Capture the cell that displays the provided text and extract its (x, y) central coordinate. 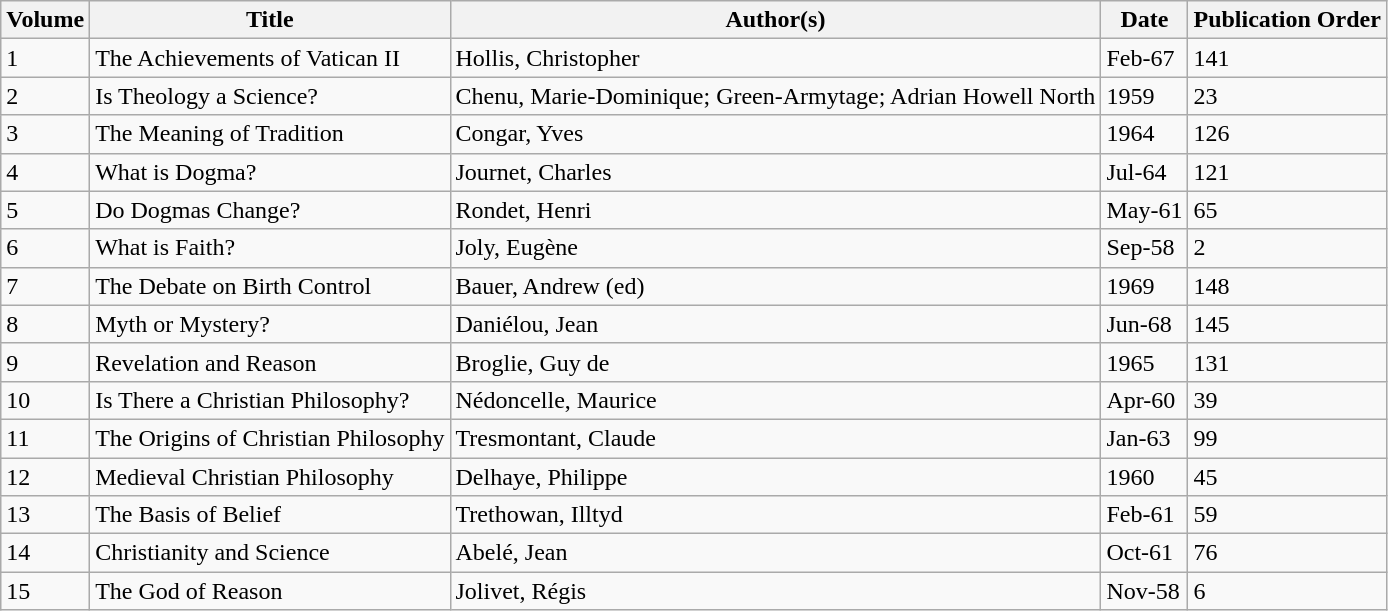
Christianity and Science (270, 553)
1959 (1144, 96)
Oct-61 (1144, 553)
Nédoncelle, Maurice (776, 400)
15 (46, 591)
Jun-68 (1144, 324)
The Debate on Birth Control (270, 286)
May-61 (1144, 210)
Delhaye, Philippe (776, 477)
23 (1287, 96)
Bauer, Andrew (ed) (776, 286)
Apr-60 (1144, 400)
Hollis, Christopher (776, 58)
1964 (1144, 134)
Broglie, Guy de (776, 362)
121 (1287, 172)
8 (46, 324)
13 (46, 515)
Daniélou, Jean (776, 324)
76 (1287, 553)
Nov-58 (1144, 591)
59 (1287, 515)
65 (1287, 210)
Tresmontant, Claude (776, 438)
Feb-61 (1144, 515)
141 (1287, 58)
131 (1287, 362)
Chenu, Marie-Dominique; Green-Armytage; Adrian Howell North (776, 96)
Journet, Charles (776, 172)
Title (270, 20)
39 (1287, 400)
Jan-63 (1144, 438)
Do Dogmas Change? (270, 210)
What is Faith? (270, 248)
Medieval Christian Philosophy (270, 477)
99 (1287, 438)
Is There a Christian Philosophy? (270, 400)
What is Dogma? (270, 172)
12 (46, 477)
Is Theology a Science? (270, 96)
Publication Order (1287, 20)
Rondet, Henri (776, 210)
The Basis of Belief (270, 515)
3 (46, 134)
7 (46, 286)
Volume (46, 20)
Jolivet, Régis (776, 591)
9 (46, 362)
45 (1287, 477)
The Meaning of Tradition (270, 134)
Jul-64 (1144, 172)
Joly, Eugène (776, 248)
Congar, Yves (776, 134)
Feb-67 (1144, 58)
11 (46, 438)
The Origins of Christian Philosophy (270, 438)
Myth or Mystery? (270, 324)
148 (1287, 286)
Trethowan, Illtyd (776, 515)
126 (1287, 134)
10 (46, 400)
1 (46, 58)
5 (46, 210)
145 (1287, 324)
Author(s) (776, 20)
Sep-58 (1144, 248)
The Achievements of Vatican II (270, 58)
1960 (1144, 477)
The God of Reason (270, 591)
1969 (1144, 286)
Abelé, Jean (776, 553)
4 (46, 172)
Date (1144, 20)
14 (46, 553)
1965 (1144, 362)
Revelation and Reason (270, 362)
